Detect which cell encompasses the target text, then output its (x, y) center coordinate. 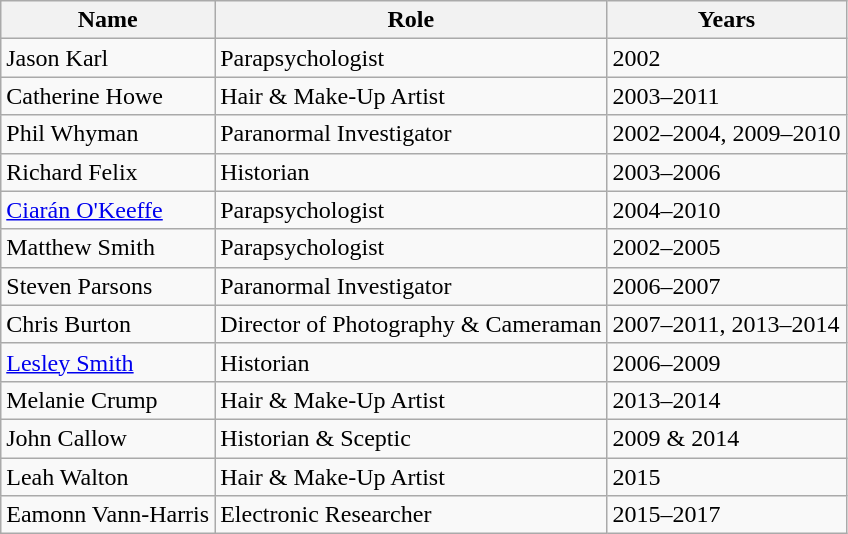
Catherine Howe (108, 96)
2002–2005 (726, 248)
Phil Whyman (108, 134)
Jason Karl (108, 58)
Electronic Researcher (411, 515)
Name (108, 20)
2003–2006 (726, 172)
Role (411, 20)
Lesley Smith (108, 362)
Matthew Smith (108, 248)
2006–2009 (726, 362)
Director of Photography & Cameraman (411, 324)
Steven Parsons (108, 286)
2007–2011, 2013–2014 (726, 324)
Richard Felix (108, 172)
Leah Walton (108, 477)
Ciarán O'Keeffe (108, 210)
2013–2014 (726, 400)
2015–2017 (726, 515)
Chris Burton (108, 324)
Melanie Crump (108, 400)
John Callow (108, 438)
2009 & 2014 (726, 438)
Eamonn Vann-Harris (108, 515)
2004–2010 (726, 210)
Years (726, 20)
2015 (726, 477)
2002 (726, 58)
2002–2004, 2009–2010 (726, 134)
Historian & Sceptic (411, 438)
2006–2007 (726, 286)
2003–2011 (726, 96)
